Return (x, y) of the center of cell containing provided text 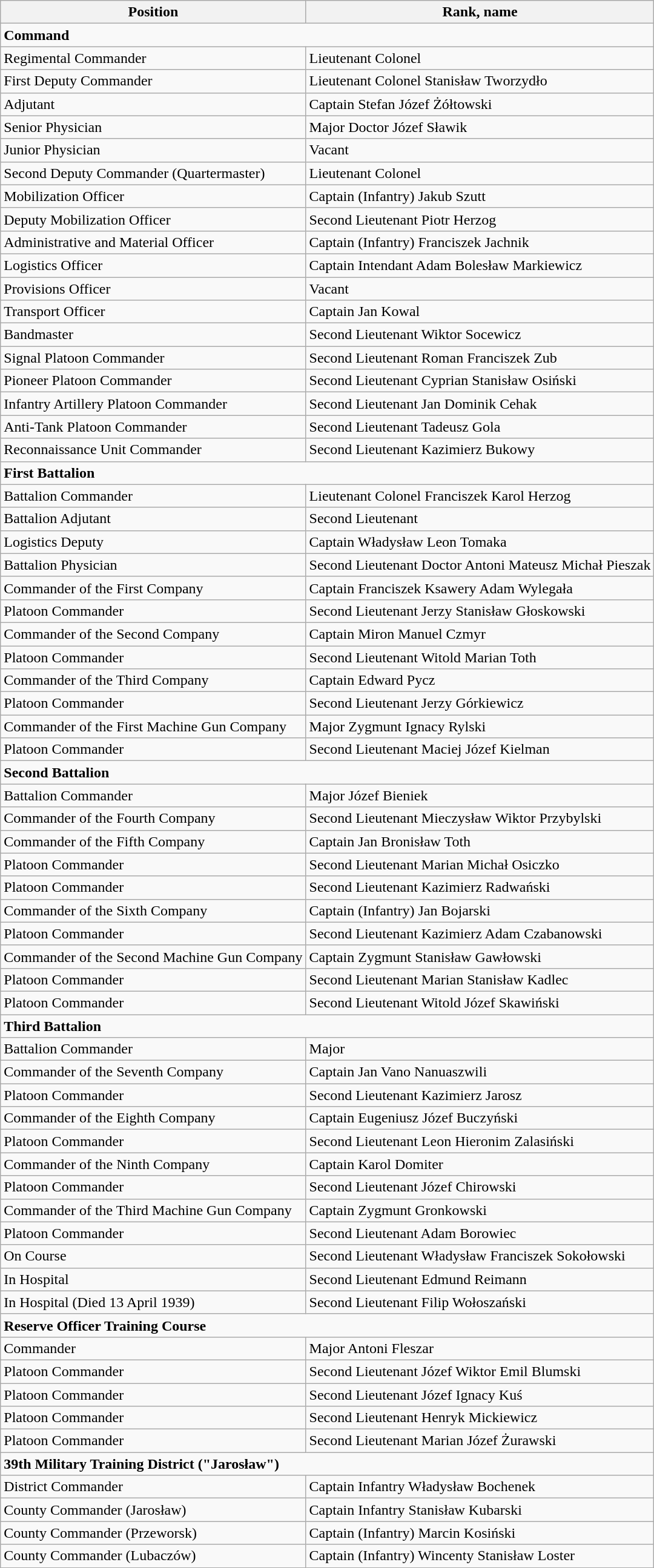
Captain Jan Vano Nanuaszwili (480, 1072)
Junior Physician (153, 150)
Second Lieutenant Roman Franciszek Zub (480, 358)
Command (327, 35)
Signal Platoon Commander (153, 358)
Commander of the Sixth Company (153, 911)
Second Lieutenant Adam Borowiec (480, 1233)
Captain (Infantry) Franciszek Jachnik (480, 242)
Second Lieutenant Kazimierz Radwański (480, 888)
Second Lieutenant Leon Hieronim Zalasiński (480, 1141)
Major (480, 1049)
Deputy Mobilization Officer (153, 219)
Second Lieutenant Marian Michał Osiczko (480, 865)
Second Lieutenant Tadeusz Gola (480, 427)
Captain Franciszek Ksawery Adam Wylegała (480, 588)
Pioneer Platoon Commander (153, 381)
Rank, name (480, 12)
Captain (Infantry) Wincenty Stanisław Loster (480, 1556)
Second Lieutenant Kazimierz Bukowy (480, 450)
39th Military Training District ("Jarosław") (327, 1464)
Captain Eugeniusz Józef Buczyński (480, 1118)
Major Antoni Fleszar (480, 1348)
Captain Zygmunt Stanisław Gawłowski (480, 957)
Second Lieutenant Władysław Franciszek Sokołowski (480, 1256)
Commander of the Fourth Company (153, 819)
Reconnaissance Unit Commander (153, 450)
Second Lieutenant Józef Chirowski (480, 1187)
Second Lieutenant Witold Marian Toth (480, 657)
Second Lieutenant Kazimierz Jarosz (480, 1095)
Second Lieutenant (480, 519)
Lieutenant Colonel Franciszek Karol Herzog (480, 496)
County Commander (Jarosław) (153, 1510)
Captain Zygmunt Gronkowski (480, 1210)
Infantry Artillery Platoon Commander (153, 404)
Second Lieutenant Cyprian Stanisław Osiński (480, 381)
Second Deputy Commander (Quartermaster) (153, 173)
First Battalion (327, 473)
District Commander (153, 1487)
Captain Miron Manuel Czmyr (480, 634)
Captain Jan Kowal (480, 312)
Captain Jan Bronisław Toth (480, 842)
Senior Physician (153, 127)
Battalion Physician (153, 565)
Commander of the First Company (153, 588)
Captain Intendant Adam Bolesław Markiewicz (480, 265)
Third Battalion (327, 1026)
Anti-Tank Platoon Commander (153, 427)
Captain (Infantry) Jakub Szutt (480, 196)
Captain Edward Pycz (480, 680)
Second Lieutenant Józef Wiktor Emil Blumski (480, 1371)
Commander of the Third Company (153, 680)
Second Lieutenant Jan Dominik Cehak (480, 404)
Bandmaster (153, 335)
Commander of the First Machine Gun Company (153, 726)
Second Lieutenant Maciej Józef Kielman (480, 749)
Second Lieutenant Wiktor Socewicz (480, 335)
Commander of the Ninth Company (153, 1164)
Major Doctor Józef Sławik (480, 127)
On Course (153, 1256)
Second Lieutenant Doctor Antoni Mateusz Michał Pieszak (480, 565)
In Hospital (Died 13 April 1939) (153, 1302)
County Commander (Lubaczów) (153, 1556)
Second Lieutenant Piotr Herzog (480, 219)
Captain Infantry Stanisław Kubarski (480, 1510)
Second Lieutenant Marian Józef Żurawski (480, 1441)
Second Battalion (327, 772)
Major Józef Bieniek (480, 796)
Captain (Infantry) Jan Bojarski (480, 911)
Commander (153, 1348)
Second Lieutenant Witold Józef Skawiński (480, 1003)
Position (153, 12)
Lieutenant Colonel Stanisław Tworzydło (480, 81)
Second Lieutenant Józef Ignacy Kuś (480, 1394)
Provisions Officer (153, 289)
In Hospital (153, 1279)
Commander of the Eighth Company (153, 1118)
Commander of the Seventh Company (153, 1072)
Battalion Adjutant (153, 519)
Transport Officer (153, 312)
Second Lieutenant Filip Wołoszański (480, 1302)
Commander of the Second Machine Gun Company (153, 957)
Mobilization Officer (153, 196)
Administrative and Material Officer (153, 242)
Logistics Deputy (153, 542)
Second Lieutenant Kazimierz Adam Czabanowski (480, 934)
First Deputy Commander (153, 81)
Captain Władysław Leon Tomaka (480, 542)
Logistics Officer (153, 265)
Reserve Officer Training Course (327, 1325)
Second Lieutenant Mieczysław Wiktor Przybylski (480, 819)
Regimental Commander (153, 58)
Captain (Infantry) Marcin Kosiński (480, 1533)
Captain Stefan Józef Żółtowski (480, 104)
Second Lieutenant Jerzy Stanisław Głoskowski (480, 611)
Major Zygmunt Ignacy Rylski (480, 726)
Commander of the Fifth Company (153, 842)
County Commander (Przeworsk) (153, 1533)
Captain Infantry Władysław Bochenek (480, 1487)
Adjutant (153, 104)
Commander of the Second Company (153, 634)
Commander of the Third Machine Gun Company (153, 1210)
Second Lieutenant Marian Stanisław Kadlec (480, 980)
Captain Karol Domiter (480, 1164)
Second Lieutenant Jerzy Górkiewicz (480, 703)
Second Lieutenant Edmund Reimann (480, 1279)
Second Lieutenant Henryk Mickiewicz (480, 1418)
